For the text-containing cell, return its midpoint in [X, Y] coordinate format. 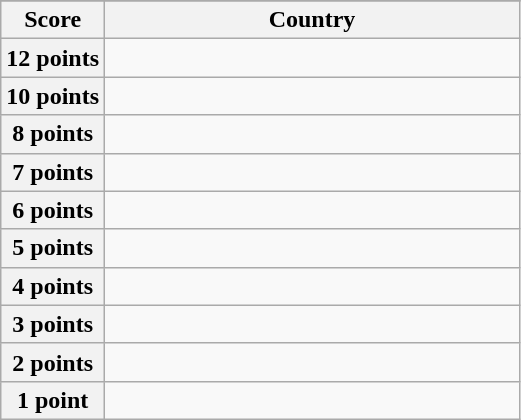
5 points [53, 248]
2 points [53, 362]
8 points [53, 134]
Country [312, 20]
6 points [53, 210]
7 points [53, 172]
1 point [53, 400]
3 points [53, 324]
10 points [53, 96]
Score [53, 20]
4 points [53, 286]
12 points [53, 58]
